Search for the cell housing the specified text and yield its [x, y] center coordinate. 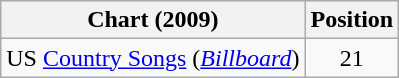
Position [352, 20]
Chart (2009) [153, 20]
US Country Songs (Billboard) [153, 58]
21 [352, 58]
